Extract the (X, Y) coordinate from the center of the cell holding the provided text.  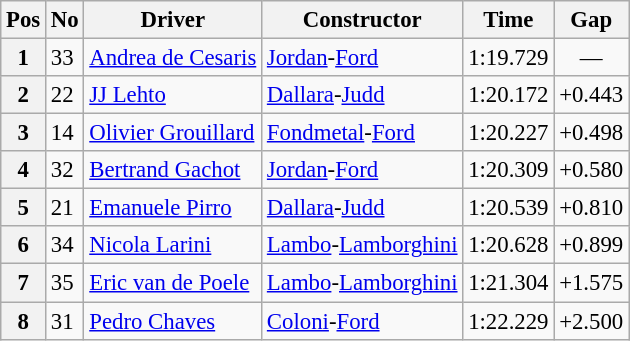
34 (65, 245)
JJ Lehto (173, 95)
3 (24, 133)
14 (65, 133)
7 (24, 283)
Eric van de Poele (173, 283)
21 (65, 208)
8 (24, 321)
1:20.172 (508, 95)
1:20.227 (508, 133)
4 (24, 170)
Pedro Chaves (173, 321)
2 (24, 95)
5 (24, 208)
+1.575 (592, 283)
6 (24, 245)
31 (65, 321)
+0.580 (592, 170)
+0.810 (592, 208)
Nicola Larini (173, 245)
1:21.304 (508, 283)
Bertrand Gachot (173, 170)
1:20.539 (508, 208)
1:22.229 (508, 321)
Pos (24, 20)
35 (65, 283)
1:19.729 (508, 58)
Olivier Grouillard (173, 133)
1 (24, 58)
22 (65, 95)
Time (508, 20)
No (65, 20)
Gap (592, 20)
Coloni-Ford (362, 321)
1:20.628 (508, 245)
+0.498 (592, 133)
Driver (173, 20)
Emanuele Pirro (173, 208)
32 (65, 170)
Andrea de Cesaris (173, 58)
— (592, 58)
1:20.309 (508, 170)
Constructor (362, 20)
+0.443 (592, 95)
Fondmetal-Ford (362, 133)
+2.500 (592, 321)
+0.899 (592, 245)
33 (65, 58)
